Scan for the cell matching the given text and deliver its [X, Y] coordinate at center. 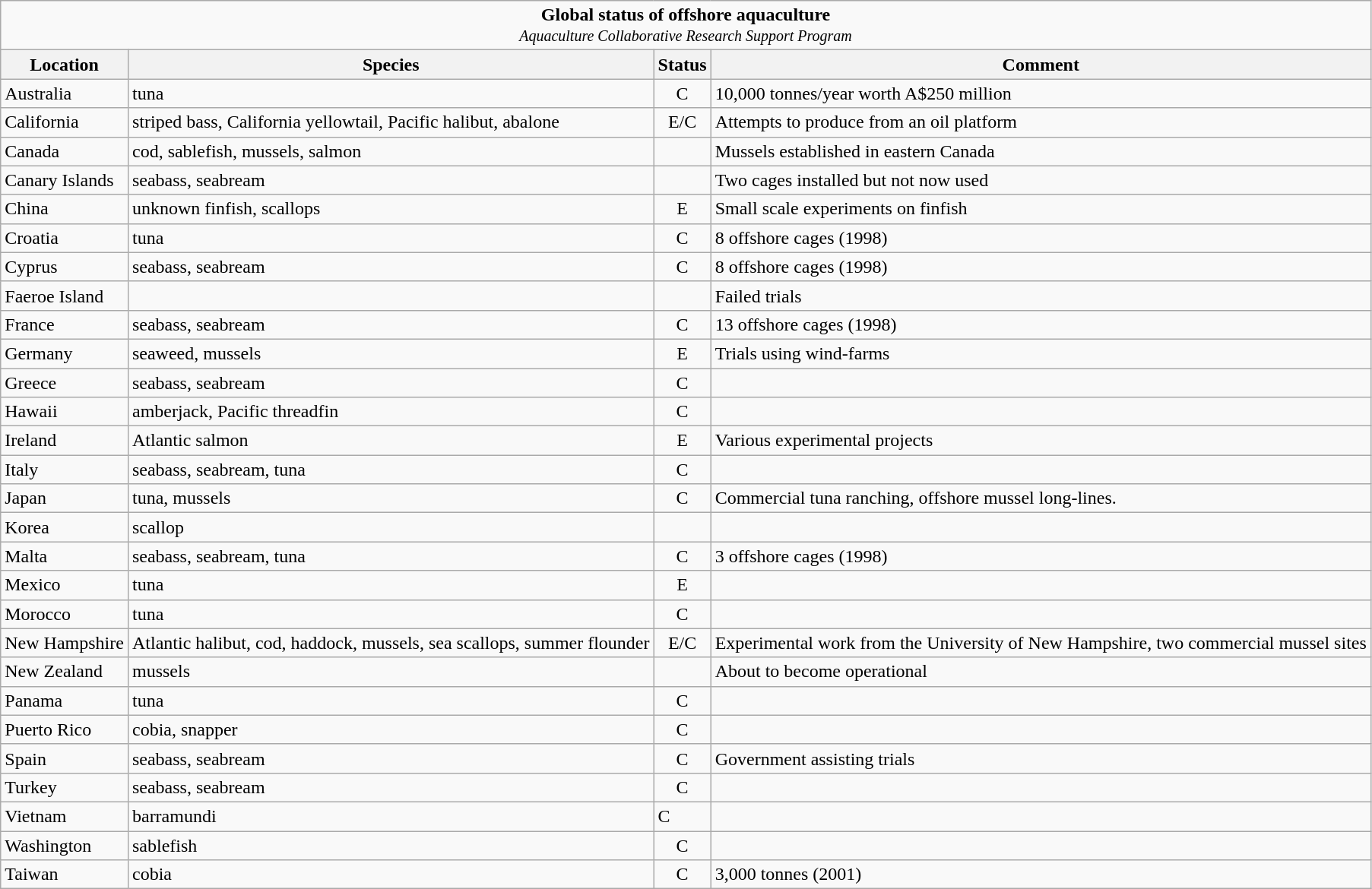
Malta [65, 556]
mussels [391, 672]
Japan [65, 498]
cod, sablefish, mussels, salmon [391, 151]
Canada [65, 151]
Ireland [65, 441]
Atlantic salmon [391, 441]
Small scale experiments on finfish [1041, 209]
Failed trials [1041, 296]
Mussels established in eastern Canada [1041, 151]
Various experimental projects [1041, 441]
Puerto Rico [65, 729]
Korea [65, 527]
Italy [65, 470]
cobia, snapper [391, 729]
striped bass, California yellowtail, Pacific halibut, abalone [391, 122]
Government assisting trials [1041, 758]
Two cages installed but not now used [1041, 180]
Attempts to produce from an oil platform [1041, 122]
Spain [65, 758]
seaweed, mussels [391, 353]
Greece [65, 382]
13 offshore cages (1998) [1041, 324]
Global status of offshore aquaculture Aquaculture Collaborative Research Support Program [686, 26]
Turkey [65, 787]
cobia [391, 875]
Vietnam [65, 816]
Trials using wind-farms [1041, 353]
amberjack, Pacific threadfin [391, 412]
3 offshore cages (1998) [1041, 556]
sablefish [391, 846]
Panama [65, 701]
Australia [65, 93]
Canary Islands [65, 180]
Mexico [65, 585]
Cyprus [65, 267]
Faeroe Island [65, 296]
barramundi [391, 816]
Location [65, 65]
Experimental work from the University of New Hampshire, two commercial mussel sites [1041, 643]
Species [391, 65]
Status [683, 65]
Croatia [65, 238]
3,000 tonnes (2001) [1041, 875]
California [65, 122]
Commercial tuna ranching, offshore mussel long-lines. [1041, 498]
France [65, 324]
China [65, 209]
Morocco [65, 614]
About to become operational [1041, 672]
Hawaii [65, 412]
unknown finfish, scallops [391, 209]
tuna, mussels [391, 498]
Comment [1041, 65]
scallop [391, 527]
Taiwan [65, 875]
Washington [65, 846]
New Zealand [65, 672]
Atlantic halibut, cod, haddock, mussels, sea scallops, summer flounder [391, 643]
10,000 tonnes/year worth A$250 million [1041, 93]
Germany [65, 353]
New Hampshire [65, 643]
